Determine the (X, Y) coordinate at the center of the cell enclosing the given text.  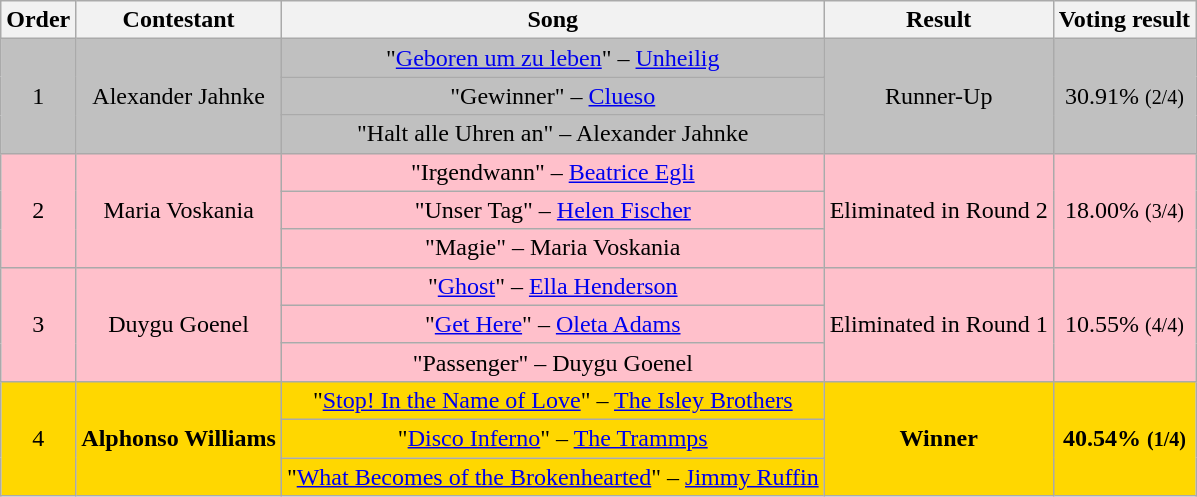
"Unser Tag" – Helen Fischer (552, 210)
Runner-Up (938, 96)
"Halt alle Uhren an" – Alexander Jahnke (552, 134)
Maria Voskania (179, 210)
Alexander Jahnke (179, 96)
30.91% (2/4) (1124, 96)
"Geboren um zu leben" – Unheilig (552, 58)
Alphonso Williams (179, 438)
"Disco Inferno" – The Trammps (552, 438)
Winner (938, 438)
Duygu Goenel (179, 324)
Eliminated in Round 2 (938, 210)
Order (38, 20)
"Get Here" – Oleta Adams (552, 324)
2 (38, 210)
"Ghost" – Ella Henderson (552, 286)
10.55% (4/4) (1124, 324)
"Irgendwann" – Beatrice Egli (552, 172)
Result (938, 20)
Song (552, 20)
Contestant (179, 20)
"Magie" – Maria Voskania (552, 248)
18.00% (3/4) (1124, 210)
1 (38, 96)
"Passenger" – Duygu Goenel (552, 362)
4 (38, 438)
Voting result (1124, 20)
Eliminated in Round 1 (938, 324)
3 (38, 324)
40.54% (1/4) (1124, 438)
"Gewinner" – Clueso (552, 96)
"Stop! In the Name of Love" – The Isley Brothers (552, 400)
"What Becomes of the Brokenhearted" – Jimmy Ruffin (552, 477)
